Return [X, Y] of the center of cell containing provided text 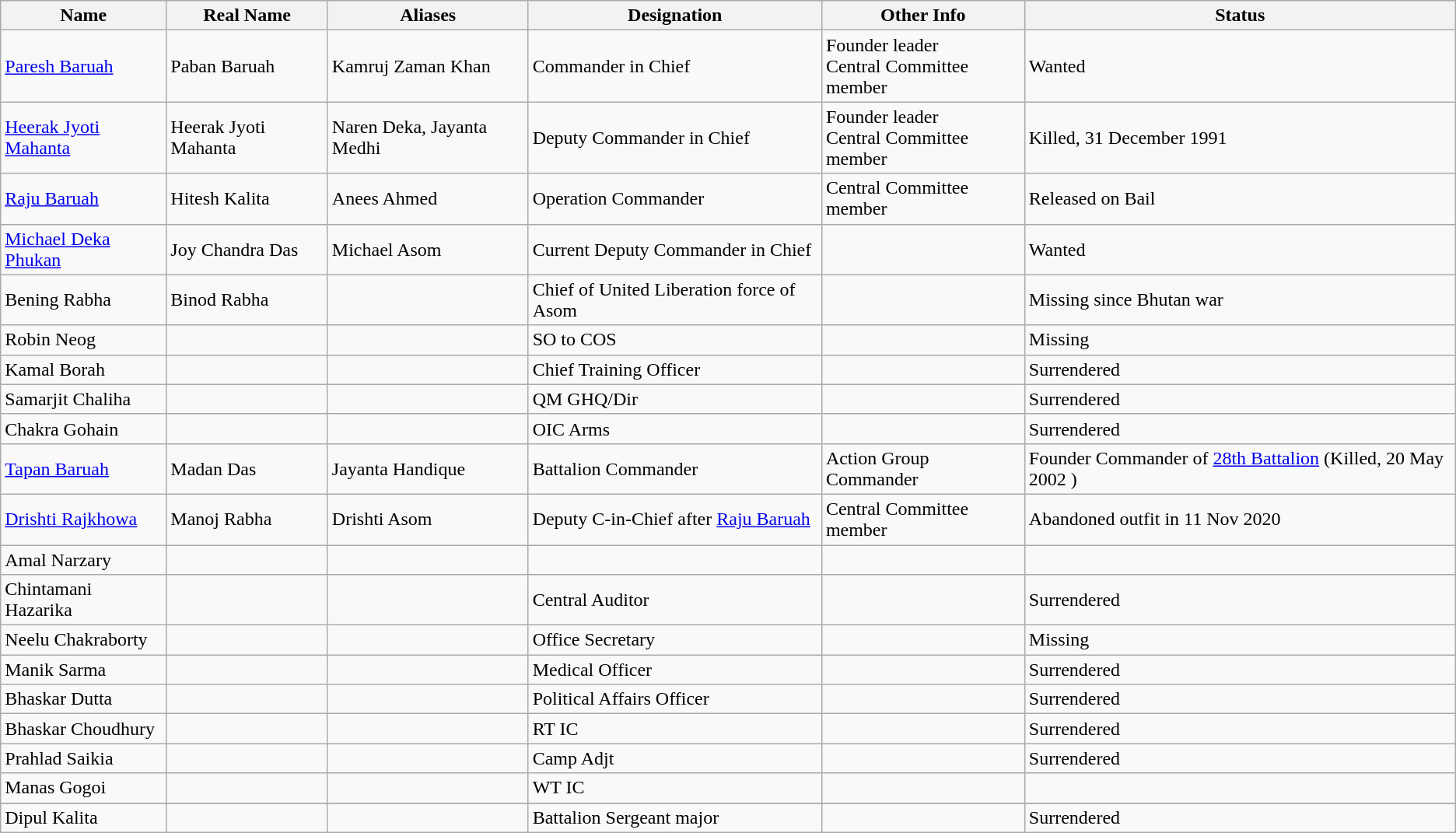
Michael Deka Phukan [84, 249]
Manoj Rabha [247, 520]
Binod Rabha [247, 300]
Office Secretary [675, 640]
Jayanta Handique [428, 468]
Chief Training Officer [675, 369]
Central Auditor [675, 600]
Aliases [428, 16]
Name [84, 16]
Battalion Commander [675, 468]
Commander in Chief [675, 66]
Drishti Rajkhowa [84, 520]
Prahlad Saikia [84, 758]
Naren Deka, Jayanta Medhi [428, 138]
Bening Rabha [84, 300]
Raju Baruah [84, 199]
Michael Asom [428, 249]
Tapan Baruah [84, 468]
Deputy C-in-Chief after Raju Baruah [675, 520]
Madan Das [247, 468]
Battalion Sergeant major [675, 817]
Action Group Commander [922, 468]
Bhaskar Choudhury [84, 729]
QM GHQ/Dir [675, 399]
Released on Bail [1240, 199]
Political Affairs Officer [675, 699]
Joy Chandra Das [247, 249]
Status [1240, 16]
Manas Gogoi [84, 788]
Founder Commander of 28th Battalion (Killed, 20 May 2002 ) [1240, 468]
Chief of United Liberation force of Asom [675, 300]
Hitesh Kalita [247, 199]
Kamal Borah [84, 369]
Drishti Asom [428, 520]
WT IC [675, 788]
Robin Neog [84, 340]
Deputy Commander in Chief [675, 138]
Samarjit Chaliha [84, 399]
Anees Ahmed [428, 199]
SO to COS [675, 340]
OIC Arms [675, 429]
Camp Adjt [675, 758]
Missing since Bhutan war [1240, 300]
Neelu Chakraborty [84, 640]
Designation [675, 16]
Paresh Baruah [84, 66]
Killed, 31 December 1991 [1240, 138]
Chintamani Hazarika [84, 600]
Bhaskar Dutta [84, 699]
Manik Sarma [84, 670]
Chakra Gohain [84, 429]
Medical Officer [675, 670]
Kamruj Zaman Khan [428, 66]
Real Name [247, 16]
Current Deputy Commander in Chief [675, 249]
Abandoned outfit in 11 Nov 2020 [1240, 520]
RT IC [675, 729]
Paban Baruah [247, 66]
Operation Commander [675, 199]
Dipul Kalita [84, 817]
Amal Narzary [84, 559]
Other Info [922, 16]
